Determine the (X, Y) coordinate at the center of the cell enclosing the given text.  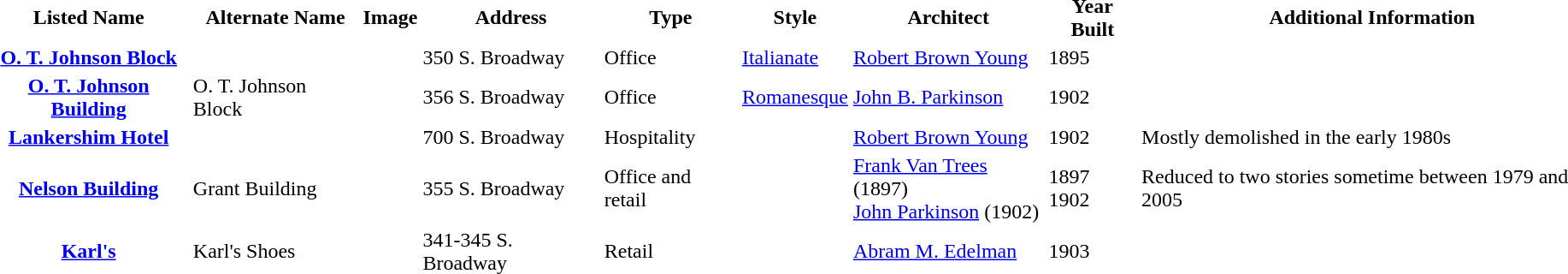
Romanesque (795, 98)
Frank Van Trees (1897)John Parkinson (1902) (948, 188)
Office and retail (670, 188)
356 S. Broadway (511, 98)
350 S. Broadway (511, 57)
18971902 (1093, 188)
Hospitality (670, 137)
355 S. Broadway (511, 188)
Grant Building (275, 188)
1895 (1093, 57)
700 S. Broadway (511, 137)
O. T. Johnson Block (275, 98)
Italianate (795, 57)
John B. Parkinson (948, 98)
